Capture the cell that displays the provided text and extract its [x, y] central coordinate. 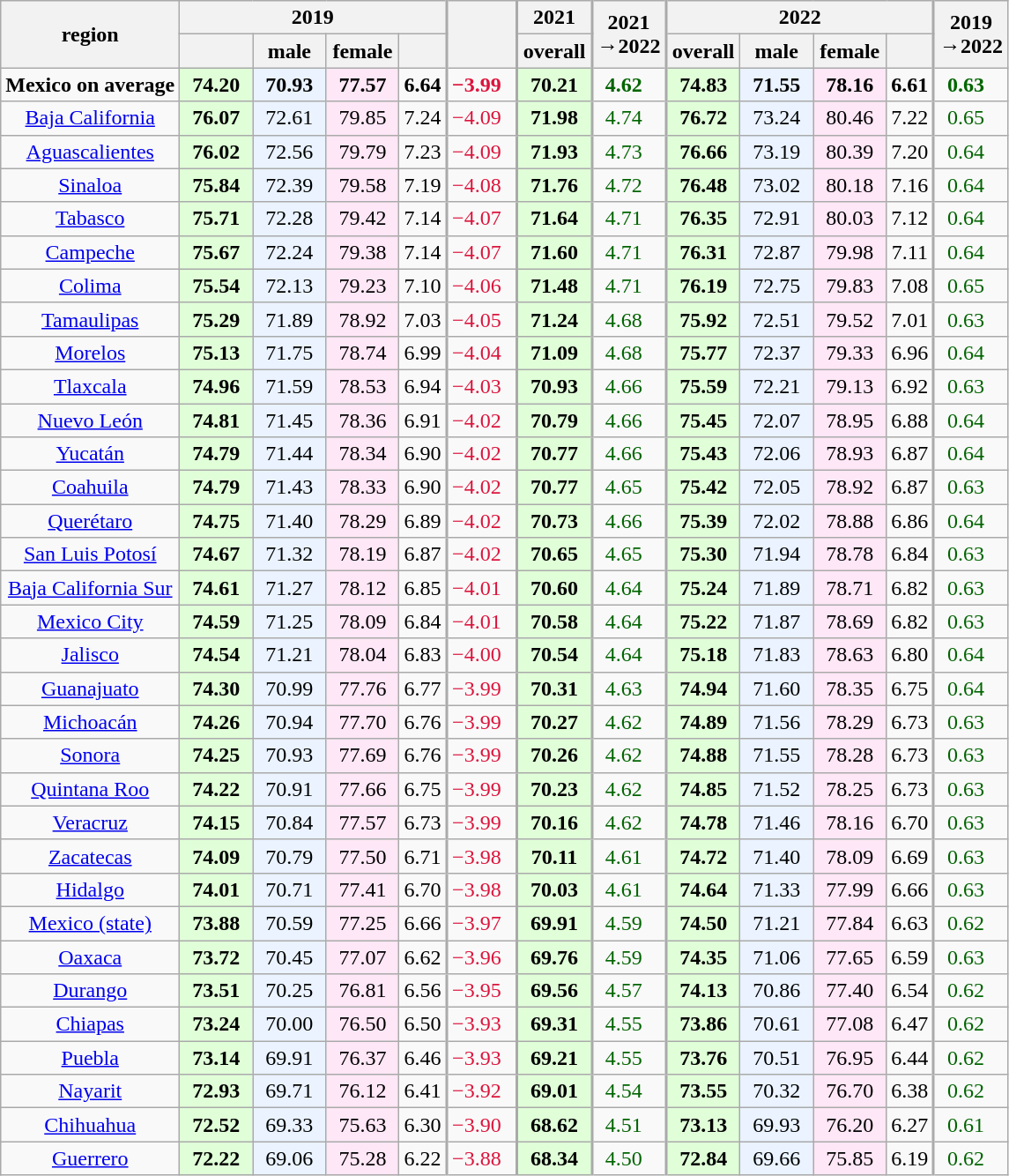
7.12 [910, 219]
Puebla [90, 1058]
70.86 [777, 991]
75.54 [217, 286]
Sinaloa [90, 185]
72.24 [289, 252]
4.63 [629, 688]
76.31 [703, 252]
73.88 [217, 923]
75.18 [703, 655]
71.32 [289, 555]
−4.00 [482, 655]
76.66 [703, 152]
7.03 [423, 319]
72.22 [217, 1158]
Mexico City [90, 621]
71.09 [555, 353]
74.94 [703, 688]
75.59 [703, 386]
69.06 [289, 1158]
76.81 [363, 991]
4.54 [629, 1091]
6.88 [910, 421]
−3.92 [482, 1091]
2019→2022 [971, 34]
77.07 [363, 956]
7.22 [910, 118]
70.31 [555, 688]
Colima [90, 286]
79.85 [363, 118]
Zacatecas [90, 856]
74.75 [217, 521]
75.92 [703, 319]
72.07 [777, 421]
−4.08 [482, 185]
74.50 [703, 923]
73.72 [217, 956]
74.67 [217, 555]
6.41 [423, 1091]
72.05 [777, 488]
6.62 [423, 956]
69.33 [289, 1125]
75.28 [363, 1158]
−3.97 [482, 923]
6.61 [910, 85]
79.79 [363, 152]
77.66 [363, 789]
72.39 [289, 185]
4.72 [629, 185]
4.51 [629, 1125]
7.19 [423, 185]
75.43 [703, 454]
70.16 [555, 822]
Jalisco [90, 655]
71.52 [777, 789]
Guerrero [90, 1158]
71.24 [555, 319]
71.25 [289, 621]
71.33 [777, 889]
4.57 [629, 991]
6.96 [910, 353]
75.63 [363, 1125]
Querétaro [90, 521]
Quintana Roo [90, 789]
75.39 [703, 521]
73.02 [777, 185]
75.71 [217, 219]
6.63 [910, 923]
77.76 [363, 688]
6.89 [423, 521]
78.74 [363, 353]
76.19 [703, 286]
70.21 [555, 85]
70.27 [555, 722]
7.01 [910, 319]
76.48 [703, 185]
6.91 [423, 421]
73.13 [703, 1125]
70.73 [555, 521]
72.61 [289, 118]
76.95 [849, 1058]
73.76 [703, 1058]
76.20 [849, 1125]
−3.95 [482, 991]
75.67 [217, 252]
78.19 [363, 555]
70.99 [289, 688]
Hidalgo [90, 889]
75.45 [703, 421]
70.58 [555, 621]
69.71 [289, 1091]
75.29 [217, 319]
6.71 [423, 856]
6.92 [910, 386]
6.44 [910, 1058]
Chihuahua [90, 1125]
71.87 [777, 621]
74.01 [217, 889]
6.69 [910, 856]
6.47 [910, 1024]
77.25 [363, 923]
79.58 [363, 185]
7.16 [910, 185]
73.86 [703, 1024]
75.84 [217, 185]
75.42 [703, 488]
San Luis Potosí [90, 555]
74.78 [703, 822]
73.51 [217, 991]
71.43 [289, 488]
2019 [314, 18]
78.12 [363, 588]
72.02 [777, 521]
80.18 [849, 185]
74.61 [217, 588]
75.85 [849, 1158]
72.37 [777, 353]
79.98 [849, 252]
77.65 [849, 956]
7.11 [910, 252]
69.56 [555, 991]
70.32 [777, 1091]
79.23 [363, 286]
77.84 [849, 923]
6.77 [423, 688]
Mexico on average [90, 85]
78.71 [849, 588]
76.02 [217, 152]
75.77 [703, 353]
70.03 [555, 889]
Campeche [90, 252]
Nuevo León [90, 421]
6.50 [423, 1024]
6.46 [423, 1058]
75.22 [703, 621]
78.36 [363, 421]
70.51 [777, 1058]
71.46 [777, 822]
74.64 [703, 889]
−3.88 [482, 1158]
6.19 [910, 1158]
74.13 [703, 991]
6.59 [910, 956]
70.25 [289, 991]
70.65 [555, 555]
7.10 [423, 286]
72.21 [777, 386]
74.26 [217, 722]
74.83 [703, 85]
72.52 [217, 1125]
76.35 [703, 219]
Durango [90, 991]
68.62 [555, 1125]
72.75 [777, 286]
Baja California [90, 118]
71.94 [777, 555]
72.56 [289, 152]
78.34 [363, 454]
76.72 [703, 118]
69.76 [555, 956]
77.08 [849, 1024]
70.45 [289, 956]
77.99 [849, 889]
74.85 [703, 789]
4.74 [629, 118]
6.80 [910, 655]
71.45 [289, 421]
71.44 [289, 454]
79.83 [849, 286]
−3.96 [482, 956]
78.33 [363, 488]
80.46 [849, 118]
74.81 [217, 421]
74.09 [217, 856]
70.71 [289, 889]
71.75 [289, 353]
75.24 [703, 588]
0.61 [971, 1125]
69.21 [555, 1058]
71.83 [777, 655]
69.01 [555, 1091]
72.87 [777, 252]
74.59 [217, 621]
Oaxaca [90, 956]
Aguascalientes [90, 152]
77.50 [363, 856]
74.35 [703, 956]
70.94 [289, 722]
Mexico (state) [90, 923]
76.50 [363, 1024]
79.52 [849, 319]
6.56 [423, 991]
70.61 [777, 1024]
75.13 [217, 353]
71.48 [555, 286]
Yucatán [90, 454]
Baja California Sur [90, 588]
78.28 [849, 755]
70.60 [555, 588]
7.08 [910, 286]
77.69 [363, 755]
70.26 [555, 755]
72.06 [777, 454]
region [90, 34]
74.88 [703, 755]
77.41 [363, 889]
78.69 [849, 621]
76.70 [849, 1091]
74.54 [217, 655]
6.83 [423, 655]
79.13 [849, 386]
71.76 [555, 185]
76.07 [217, 118]
Coahuila [90, 488]
6.22 [423, 1158]
Chiapas [90, 1024]
Sonora [90, 755]
71.93 [555, 152]
74.15 [217, 822]
7.24 [423, 118]
Veracruz [90, 822]
2021 [555, 18]
Tlaxcala [90, 386]
79.42 [363, 219]
6.54 [910, 991]
78.53 [363, 386]
78.88 [849, 521]
4.50 [629, 1158]
71.27 [289, 588]
69.66 [777, 1158]
75.30 [703, 555]
70.54 [555, 655]
Morelos [90, 353]
71.64 [555, 219]
−4.06 [482, 286]
78.93 [849, 454]
73.55 [703, 1091]
72.93 [217, 1091]
72.28 [289, 219]
78.35 [849, 688]
73.14 [217, 1058]
−4.03 [482, 386]
70.00 [289, 1024]
71.06 [777, 956]
76.12 [363, 1091]
6.38 [910, 1091]
72.91 [777, 219]
68.34 [555, 1158]
6.27 [910, 1125]
70.91 [289, 789]
71.56 [777, 722]
6.94 [423, 386]
74.72 [703, 856]
Michoacán [90, 722]
72.51 [777, 319]
70.23 [555, 789]
74.30 [217, 688]
78.25 [849, 789]
−4.04 [482, 353]
−3.90 [482, 1125]
4.73 [629, 152]
Nayarit [90, 1091]
2021→2022 [629, 34]
70.59 [289, 923]
69.93 [777, 1125]
70.84 [289, 822]
77.70 [363, 722]
7.23 [423, 152]
71.98 [555, 118]
80.39 [849, 152]
−4.05 [482, 319]
74.96 [217, 386]
80.03 [849, 219]
2022 [800, 18]
77.40 [849, 991]
70.11 [555, 856]
78.04 [363, 655]
6.86 [910, 521]
6.99 [423, 353]
72.84 [703, 1158]
Guanajuato [90, 688]
74.20 [217, 85]
71.59 [289, 386]
6.30 [423, 1125]
6.64 [423, 85]
74.89 [703, 722]
76.37 [363, 1058]
69.31 [555, 1024]
79.38 [363, 252]
79.33 [849, 353]
73.19 [777, 152]
78.95 [849, 421]
6.85 [423, 588]
Tabasco [90, 219]
74.22 [217, 789]
74.25 [217, 755]
78.63 [849, 655]
78.78 [849, 555]
72.13 [289, 286]
7.20 [910, 152]
Tamaulipas [90, 319]
